Find where the given text appears and provide that cell's center as [X, Y] coordinate. 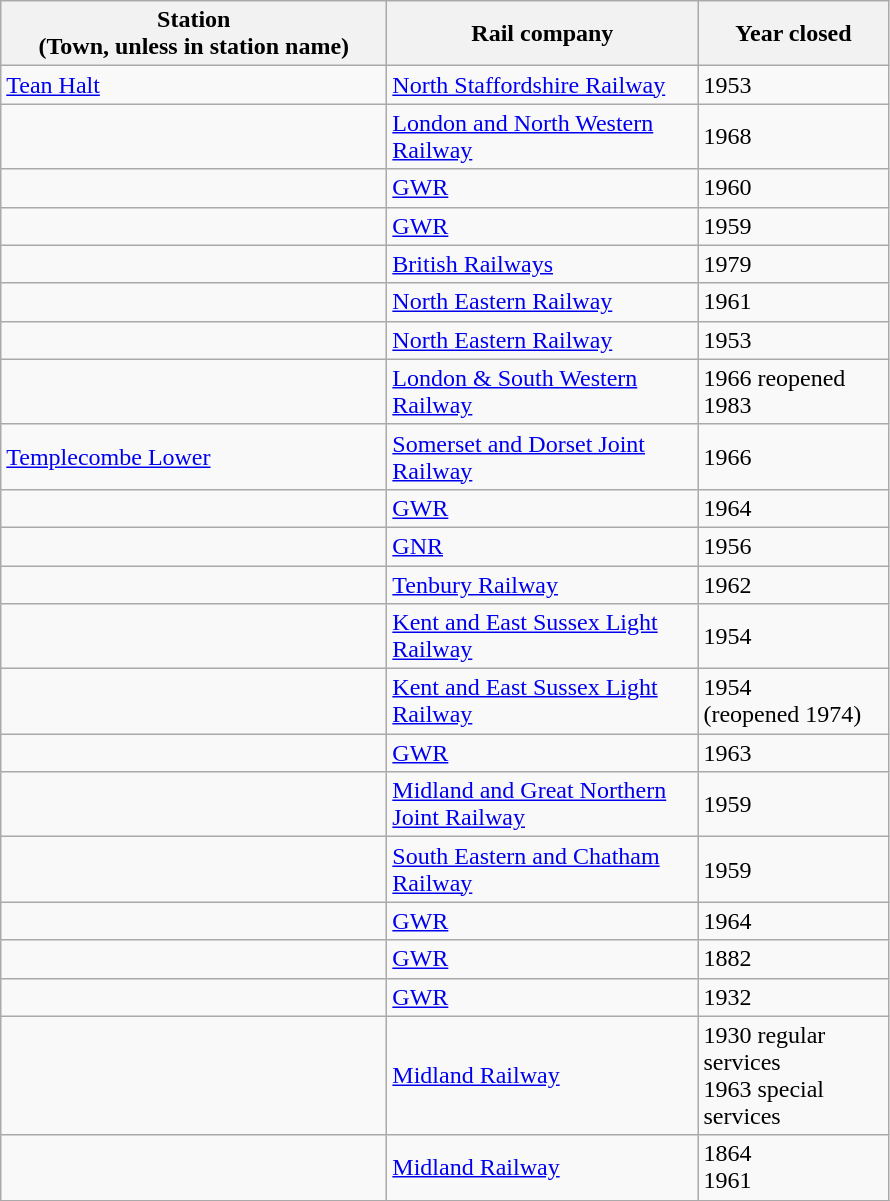
Somerset and Dorset Joint Railway [542, 456]
Rail company [542, 34]
1954 [794, 636]
1954 (reopened 1974) [794, 702]
1932 [794, 997]
London and North Western Railway [542, 136]
18641961 [794, 1168]
1882 [794, 959]
1979 [794, 264]
North Staffordshire Railway [542, 85]
London & South Western Railway [542, 392]
1956 [794, 546]
Templecombe Lower [194, 456]
1962 [794, 585]
1966 [794, 456]
Year closed [794, 34]
Midland and Great Northern Joint Railway [542, 804]
1966 reopened 1983 [794, 392]
Tean Halt [194, 85]
1930 regular services1963 special services [794, 1076]
British Railways [542, 264]
1968 [794, 136]
South Eastern and Chatham Railway [542, 870]
Station(Town, unless in station name) [194, 34]
Tenbury Railway [542, 585]
1963 [794, 753]
1960 [794, 188]
GNR [542, 546]
1961 [794, 302]
